Find where the given text appears and provide that cell's center as (X, Y) coordinate. 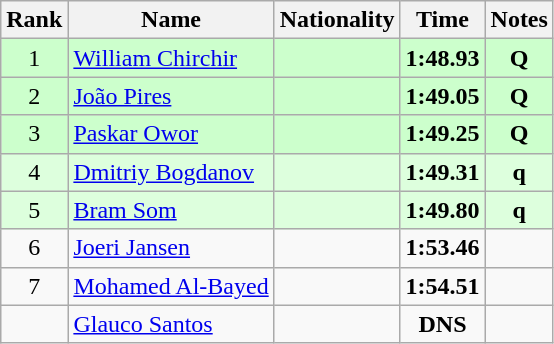
4 (34, 172)
Time (442, 20)
1:49.80 (442, 210)
1:54.51 (442, 286)
Rank (34, 20)
João Pires (171, 96)
William Chirchir (171, 58)
DNS (442, 324)
Joeri Jansen (171, 248)
1 (34, 58)
Notes (519, 20)
7 (34, 286)
1:48.93 (442, 58)
Paskar Owor (171, 134)
1:49.25 (442, 134)
Dmitriy Bogdanov (171, 172)
Glauco Santos (171, 324)
3 (34, 134)
2 (34, 96)
Name (171, 20)
1:49.05 (442, 96)
Nationality (337, 20)
1:53.46 (442, 248)
5 (34, 210)
6 (34, 248)
Bram Som (171, 210)
Mohamed Al-Bayed (171, 286)
1:49.31 (442, 172)
